From the cell containing the given text, extract its center point as (x, y) coordinate. 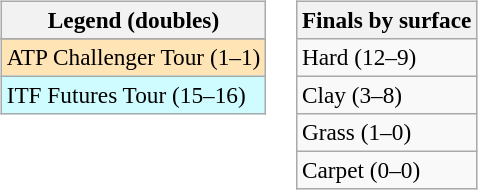
Finals by surface (387, 20)
Legend (doubles) (133, 20)
ATP Challenger Tour (1–1) (133, 57)
Carpet (0–0) (387, 171)
Hard (12–9) (387, 57)
ITF Futures Tour (15–16) (133, 95)
Grass (1–0) (387, 133)
Clay (3–8) (387, 95)
